Return the (X, Y) coordinate for the center point of the cell that contains the specified text.  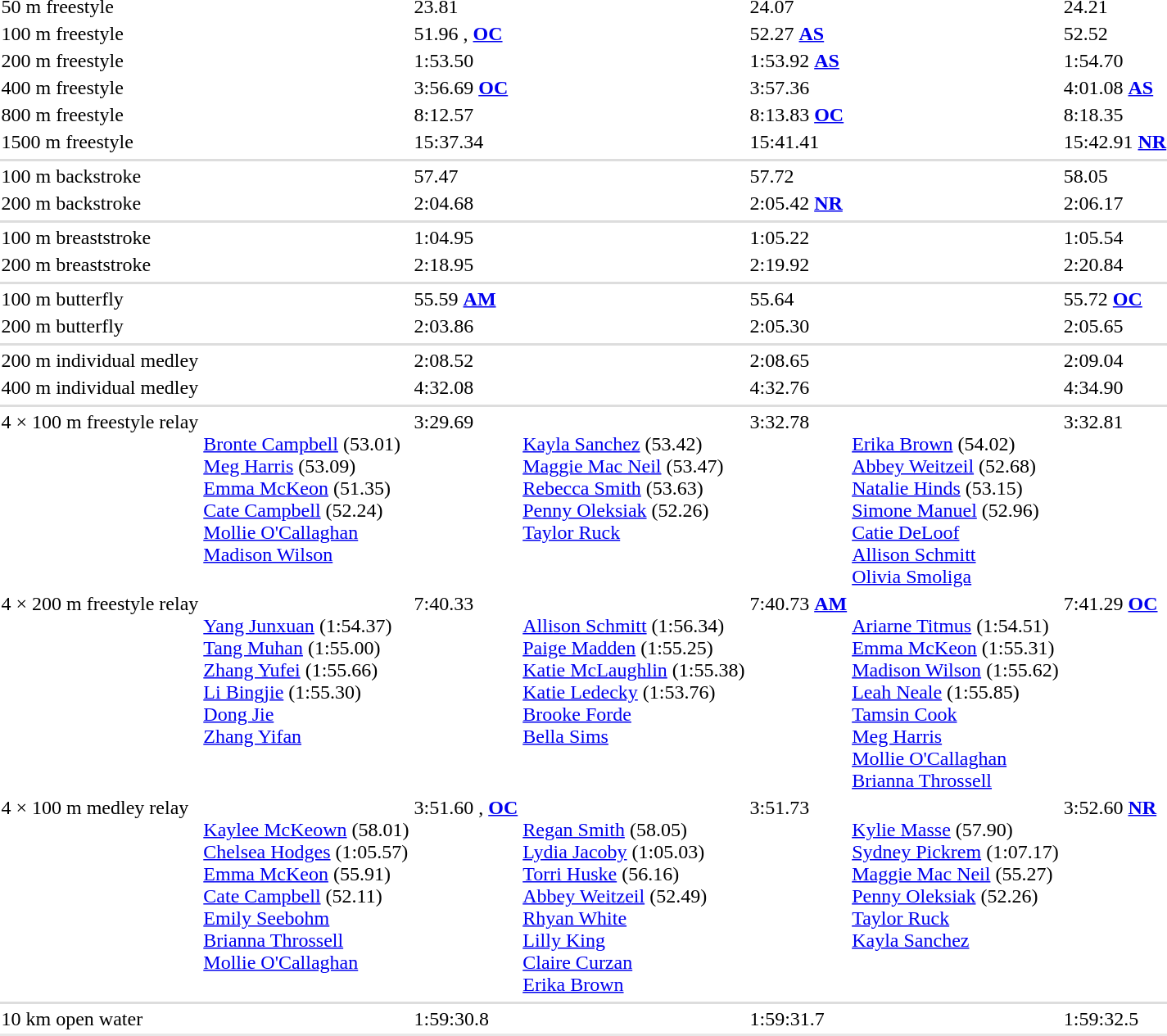
57.72 (798, 176)
200 m breaststroke (100, 265)
1:05.22 (798, 238)
Kylie Masse (57.90)Sydney Pickrem (1:07.17)Maggie Mac Neil (55.27)Penny Oleksiak (52.26)Taylor RuckKayla Sanchez (956, 896)
100 m freestyle (100, 34)
3:57.36 (798, 88)
2:18.95 (466, 265)
4:34.90 (1115, 387)
1:54.70 (1115, 61)
100 m breaststroke (100, 238)
2:08.65 (798, 360)
3:56.69 OC (466, 88)
1:53.92 AS (798, 61)
2:04.68 (466, 203)
3:32.81 (1115, 500)
15:41.41 (798, 142)
7:41.29 OC (1115, 692)
4:01.08 AS (1115, 88)
2:05.30 (798, 326)
2:09.04 (1115, 360)
200 m butterfly (100, 326)
Allison Schmitt (1:56.34)Paige Madden (1:55.25)Katie McLaughlin (1:55.38)Katie Ledecky (1:53.76)Brooke FordeBella Sims (634, 692)
200 m backstroke (100, 203)
Yang Junxuan (1:54.37)Tang Muhan (1:55.00)Zhang Yufei (1:55.66)Li Bingjie (1:55.30)Dong JieZhang Yifan (306, 692)
52.27 AS (798, 34)
55.59 AM (466, 299)
400 m freestyle (100, 88)
3:52.60 NR (1115, 896)
8:18.35 (1115, 115)
55.64 (798, 299)
Bronte Campbell (53.01)Meg Harris (53.09)Emma McKeon (51.35)Cate Campbell (52.24)Mollie O'CallaghanMadison Wilson (306, 500)
8:13.83 OC (798, 115)
Erika Brown (54.02)Abbey Weitzeil (52.68)Natalie Hinds (53.15)Simone Manuel (52.96)Catie DeLoofAllison SchmittOlivia Smoliga (956, 500)
100 m backstroke (100, 176)
2:05.65 (1115, 326)
15:37.34 (466, 142)
4:32.76 (798, 387)
Kaylee McKeown (58.01)Chelsea Hodges (1:05.57)Emma McKeon (55.91)Cate Campbell (52.11)Emily SeebohmBrianna ThrossellMollie O'Callaghan (306, 896)
2:03.86 (466, 326)
7:40.73 AM (798, 692)
2:20.84 (1115, 265)
55.72 OC (1115, 299)
1500 m freestyle (100, 142)
57.47 (466, 176)
Ariarne Titmus (1:54.51)Emma McKeon (1:55.31)Madison Wilson (1:55.62)Leah Neale (1:55.85)Tamsin CookMeg HarrisMollie O'CallaghanBrianna Throssell (956, 692)
1:53.50 (466, 61)
3:51.73 (798, 896)
2:08.52 (466, 360)
4 × 200 m freestyle relay (100, 692)
200 m individual medley (100, 360)
Regan Smith (58.05)Lydia Jacoby (1:05.03)Torri Huske (56.16)Abbey Weitzeil (52.49)Rhyan WhiteLilly KingClaire CurzanErika Brown (634, 896)
3:29.69 (466, 500)
58.05 (1115, 176)
3:51.60 , OC (466, 896)
10 km open water (100, 1019)
51.96 , OC (466, 34)
Kayla Sanchez (53.42)Maggie Mac Neil (53.47)Rebecca Smith (53.63)Penny Oleksiak (52.26)Taylor Ruck (634, 500)
7:40.33 (466, 692)
400 m individual medley (100, 387)
2:19.92 (798, 265)
52.52 (1115, 34)
15:42.91 NR (1115, 142)
4 × 100 m freestyle relay (100, 500)
100 m butterfly (100, 299)
200 m freestyle (100, 61)
2:06.17 (1115, 203)
4:32.08 (466, 387)
4 × 100 m medley relay (100, 896)
2:05.42 NR (798, 203)
1:59:32.5 (1115, 1019)
1:59:30.8 (466, 1019)
1:05.54 (1115, 238)
3:32.78 (798, 500)
1:59:31.7 (798, 1019)
1:04.95 (466, 238)
8:12.57 (466, 115)
800 m freestyle (100, 115)
